Locate the cell with the specified text and output its [x, y] center coordinate. 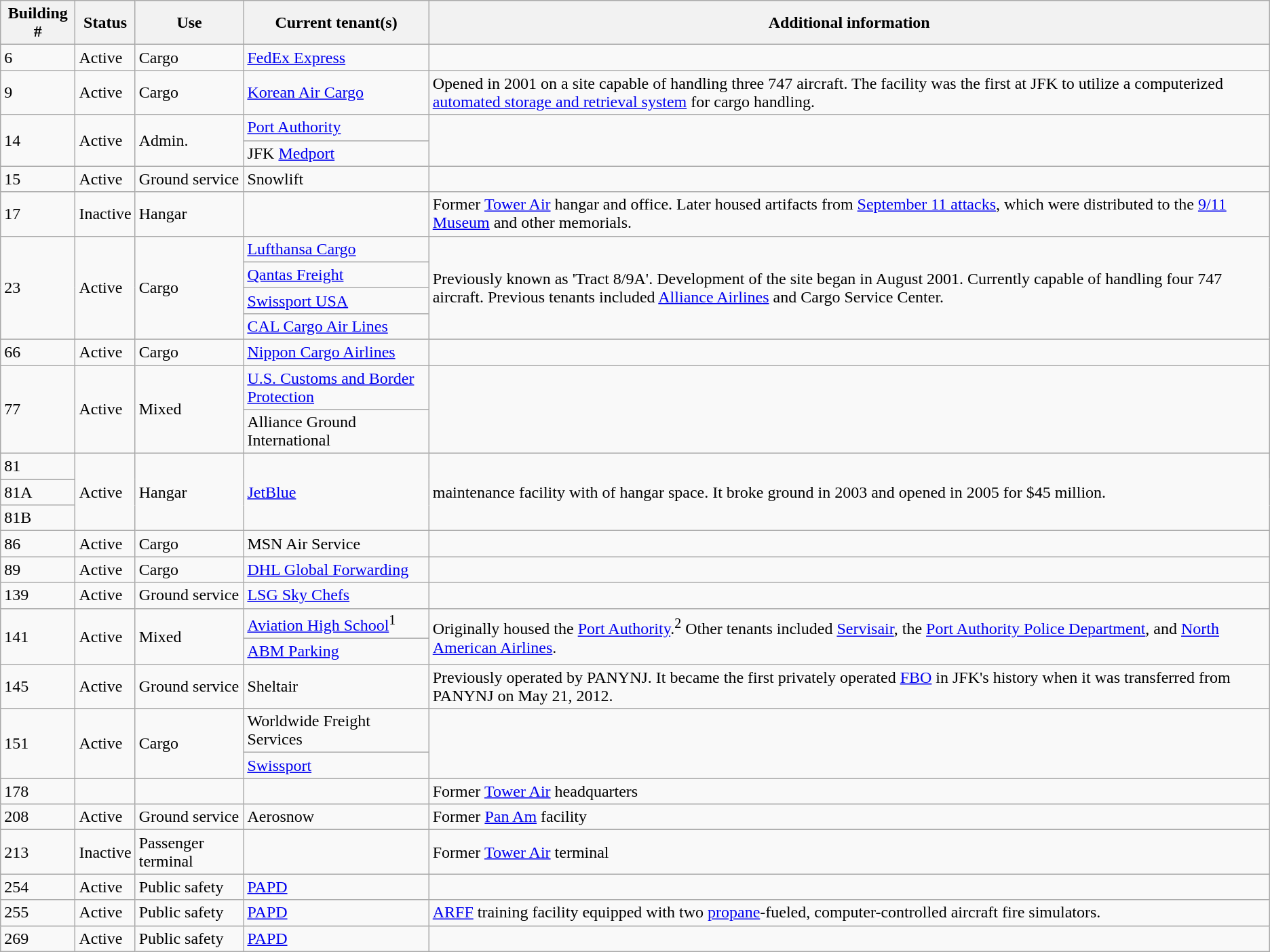
FedEx Express [336, 58]
Originally housed the Port Authority.2 Other tenants included Servisair, the Port Authority Police Department, and North American Airlines. [849, 636]
DHL Global Forwarding [336, 570]
Former Tower Air terminal [849, 852]
Previously operated by PANYNJ. It became the first privately operated FBO in JFK's history when it was transferred from PANYNJ on May 21, 2012. [849, 686]
Swissport [336, 766]
Swissport USA [336, 300]
15 [38, 179]
Building # [38, 23]
Nippon Cargo Airlines [336, 352]
139 [38, 595]
Additional information [849, 23]
17 [38, 214]
Worldwide Freight Services [336, 731]
77 [38, 409]
151 [38, 743]
JFK Medport [336, 153]
213 [38, 852]
81 [38, 467]
208 [38, 817]
maintenance facility with of hangar space. It broke ground in 2003 and opened in 2005 for $45 million. [849, 492]
Former Pan Am facility [849, 817]
89 [38, 570]
145 [38, 686]
Former Tower Air hangar and office. Later housed artifacts from September 11 attacks, which were distributed to the 9/11 Museum and other memorials. [849, 214]
Status [105, 23]
14 [38, 140]
Sheltair [336, 686]
U.S. Customs and Border Protection [336, 386]
Passenger terminal [189, 852]
66 [38, 352]
9 [38, 92]
Admin. [189, 140]
178 [38, 791]
81A [38, 492]
Korean Air Cargo [336, 92]
Aviation High School1 [336, 624]
Port Authority [336, 127]
Aerosnow [336, 817]
Use [189, 23]
23 [38, 287]
Current tenant(s) [336, 23]
141 [38, 636]
ARFF training facility equipped with two propane-fueled, computer-controlled aircraft fire simulators. [849, 913]
MSN Air Service [336, 544]
JetBlue [336, 492]
6 [38, 58]
254 [38, 887]
255 [38, 913]
LSG Sky Chefs [336, 595]
ABM Parking [336, 652]
Snowlift [336, 179]
Lufthansa Cargo [336, 249]
81B [38, 518]
269 [38, 938]
Alliance Ground International [336, 431]
CAL Cargo Air Lines [336, 326]
Former Tower Air headquarters [849, 791]
86 [38, 544]
Qantas Freight [336, 275]
